Scan for the cell matching the given text and deliver its (X, Y) coordinate at center. 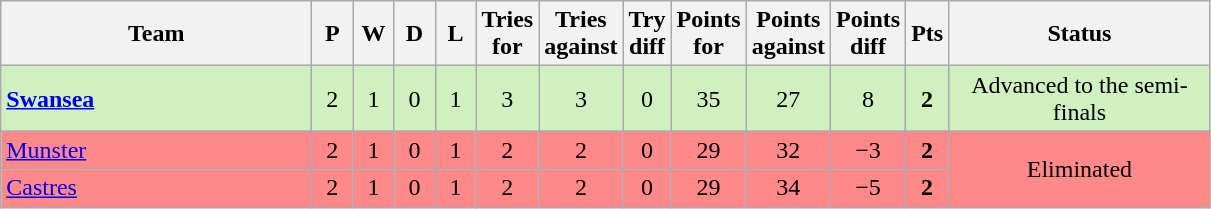
Tries for (508, 34)
Castres (156, 188)
35 (708, 98)
Status (1080, 34)
D (414, 34)
Advanced to the semi-finals (1080, 98)
P (332, 34)
Pts (928, 34)
Try diff (647, 34)
8 (868, 98)
27 (788, 98)
L (456, 34)
Team (156, 34)
Eliminated (1080, 169)
Munster (156, 150)
Points diff (868, 34)
32 (788, 150)
−5 (868, 188)
Points for (708, 34)
34 (788, 188)
Tries against (581, 34)
Points against (788, 34)
W (374, 34)
−3 (868, 150)
Swansea (156, 98)
